Locate the cell with the specified text and output its (x, y) center coordinate. 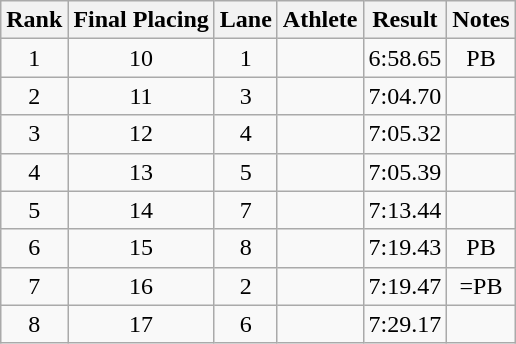
Result (405, 20)
11 (141, 96)
Lane (246, 20)
10 (141, 58)
7:04.70 (405, 96)
7:19.43 (405, 248)
6:58.65 (405, 58)
7:05.32 (405, 134)
17 (141, 324)
7:13.44 (405, 210)
Notes (481, 20)
14 (141, 210)
Rank (34, 20)
=PB (481, 286)
12 (141, 134)
7:19.47 (405, 286)
15 (141, 248)
13 (141, 172)
7:29.17 (405, 324)
Final Placing (141, 20)
Athlete (320, 20)
7:05.39 (405, 172)
16 (141, 286)
